For the text-containing cell, return its midpoint in (x, y) coordinate format. 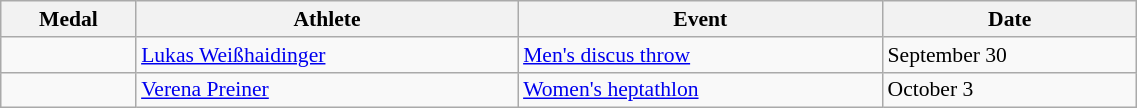
Event (700, 19)
September 30 (1010, 55)
Athlete (327, 19)
October 3 (1010, 90)
Men's discus throw (700, 55)
Lukas Weißhaidinger (327, 55)
Date (1010, 19)
Verena Preiner (327, 90)
Women's heptathlon (700, 90)
Medal (68, 19)
